From the cell containing the given text, extract its center point as (X, Y) coordinate. 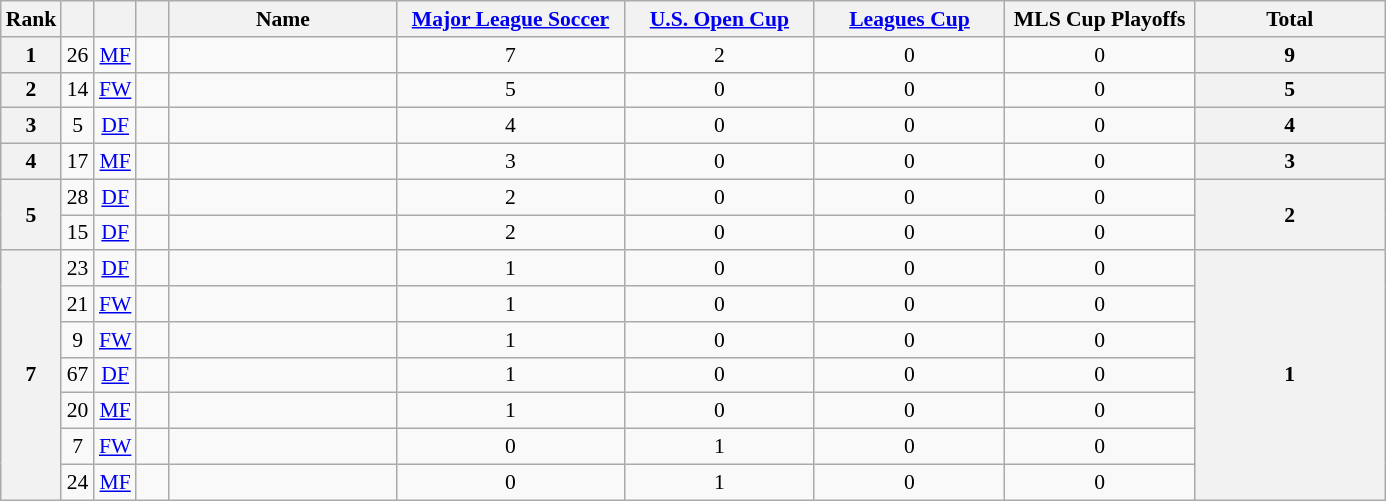
26 (78, 55)
Leagues Cup (909, 19)
28 (78, 197)
MLS Cup Playoffs (1100, 19)
17 (78, 162)
21 (78, 304)
Rank (32, 19)
Name (283, 19)
20 (78, 411)
24 (78, 482)
U.S. Open Cup (719, 19)
23 (78, 269)
67 (78, 375)
Total (1290, 19)
15 (78, 233)
14 (78, 90)
Major League Soccer (511, 19)
